Capture the cell that displays the provided text and extract its (x, y) central coordinate. 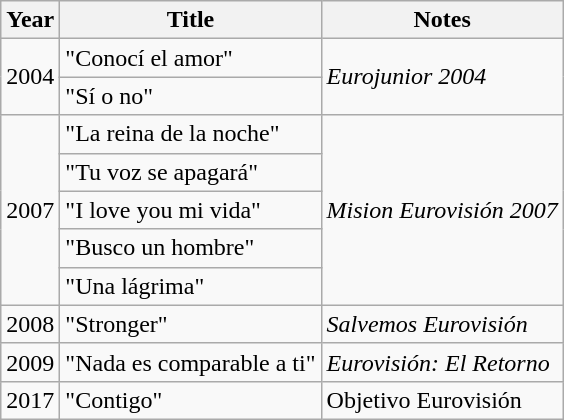
"Tu voz se apagará" (190, 172)
"Conocí el amor" (190, 58)
Title (190, 20)
Eurovisión: El Retorno (442, 362)
"La reina de la noche" (190, 134)
Notes (442, 20)
2008 (30, 324)
2004 (30, 77)
2017 (30, 400)
"Busco un hombre" (190, 248)
Mision Eurovisión 2007 (442, 210)
Year (30, 20)
"Una lágrima" (190, 286)
"I love you mi vida" (190, 210)
2007 (30, 210)
"Contigo" (190, 400)
Eurojunior 2004 (442, 77)
"Sí o no" (190, 96)
Objetivo Eurovisión (442, 400)
"Nada es comparable a ti" (190, 362)
"Stronger" (190, 324)
Salvemos Eurovisión (442, 324)
2009 (30, 362)
